Detect which cell encompasses the target text, then output its [x, y] center coordinate. 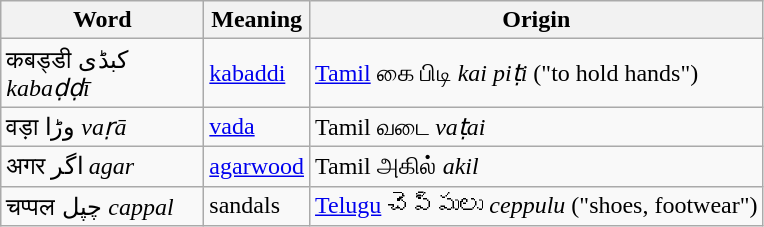
agarwood [257, 166]
Word [102, 20]
kabaddi [257, 73]
Meaning [257, 20]
Tamil அகில் akil [537, 166]
vada [257, 127]
कबड्डी کبڈی kabaḍḍī [102, 73]
sandals [257, 206]
अगर اگر agar [102, 166]
Tamil கை பிடி kai piṭi ("to hold hands") [537, 73]
Tamil வடை vaṭai [537, 127]
Telugu చెప్పులు ceppulu ("shoes, footwear") [537, 206]
वड़ा وڑا vaṛā [102, 127]
Origin [537, 20]
चप्पल چپل cappal [102, 206]
